Extract the [x, y] coordinate from the center of the cell holding the provided text.  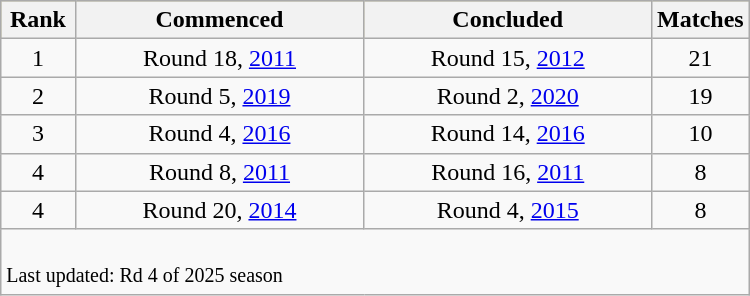
Round 20, 2014 [220, 210]
Round 18, 2011 [220, 58]
1 [38, 58]
10 [701, 134]
Concluded [508, 20]
19 [701, 96]
Round 15, 2012 [508, 58]
21 [701, 58]
Round 16, 2011 [508, 172]
Rank [38, 20]
Round 5, 2019 [220, 96]
Round 8, 2011 [220, 172]
2 [38, 96]
Round 4, 2016 [220, 134]
Round 14, 2016 [508, 134]
Commenced [220, 20]
Last updated: Rd 4 of 2025 season [375, 262]
Matches [701, 20]
3 [38, 134]
Round 2, 2020 [508, 96]
Round 4, 2015 [508, 210]
